Determine the (X, Y) coordinate at the center of the cell enclosing the given text.  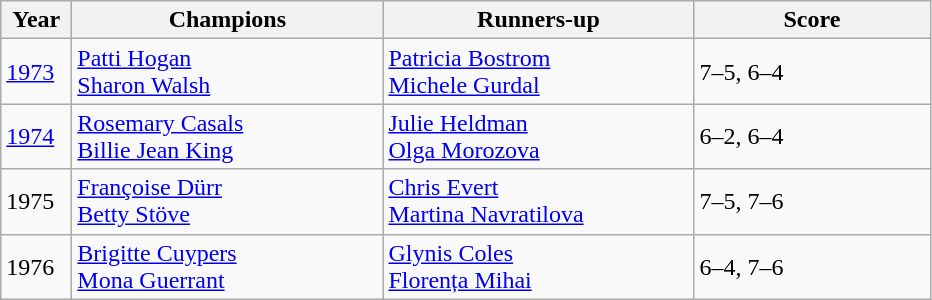
Year (36, 20)
Glynis Coles Florența Mihai (538, 266)
1975 (36, 202)
Patti Hogan Sharon Walsh (228, 72)
Brigitte Cuypers Mona Guerrant (228, 266)
7–5, 7–6 (812, 202)
Score (812, 20)
Runners-up (538, 20)
Rosemary Casals Billie Jean King (228, 136)
Françoise Dürr Betty Stöve (228, 202)
Champions (228, 20)
7–5, 6–4 (812, 72)
Patricia Bostrom Michele Gurdal (538, 72)
1976 (36, 266)
1974 (36, 136)
6–4, 7–6 (812, 266)
Chris Evert Martina Navratilova (538, 202)
6–2, 6–4 (812, 136)
Julie Heldman Olga Morozova (538, 136)
1973 (36, 72)
